Find where the given text appears and provide that cell's center as [X, Y] coordinate. 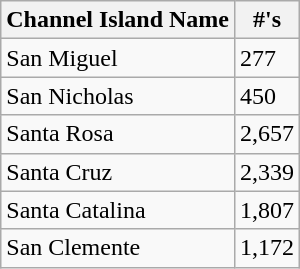
Santa Catalina [118, 210]
Channel Island Name [118, 20]
San Nicholas [118, 96]
San Miguel [118, 58]
Santa Cruz [118, 172]
#'s [268, 20]
450 [268, 96]
2,657 [268, 134]
San Clemente [118, 248]
277 [268, 58]
2,339 [268, 172]
Santa Rosa [118, 134]
1,807 [268, 210]
1,172 [268, 248]
